Search for the cell housing the specified text and yield its [x, y] center coordinate. 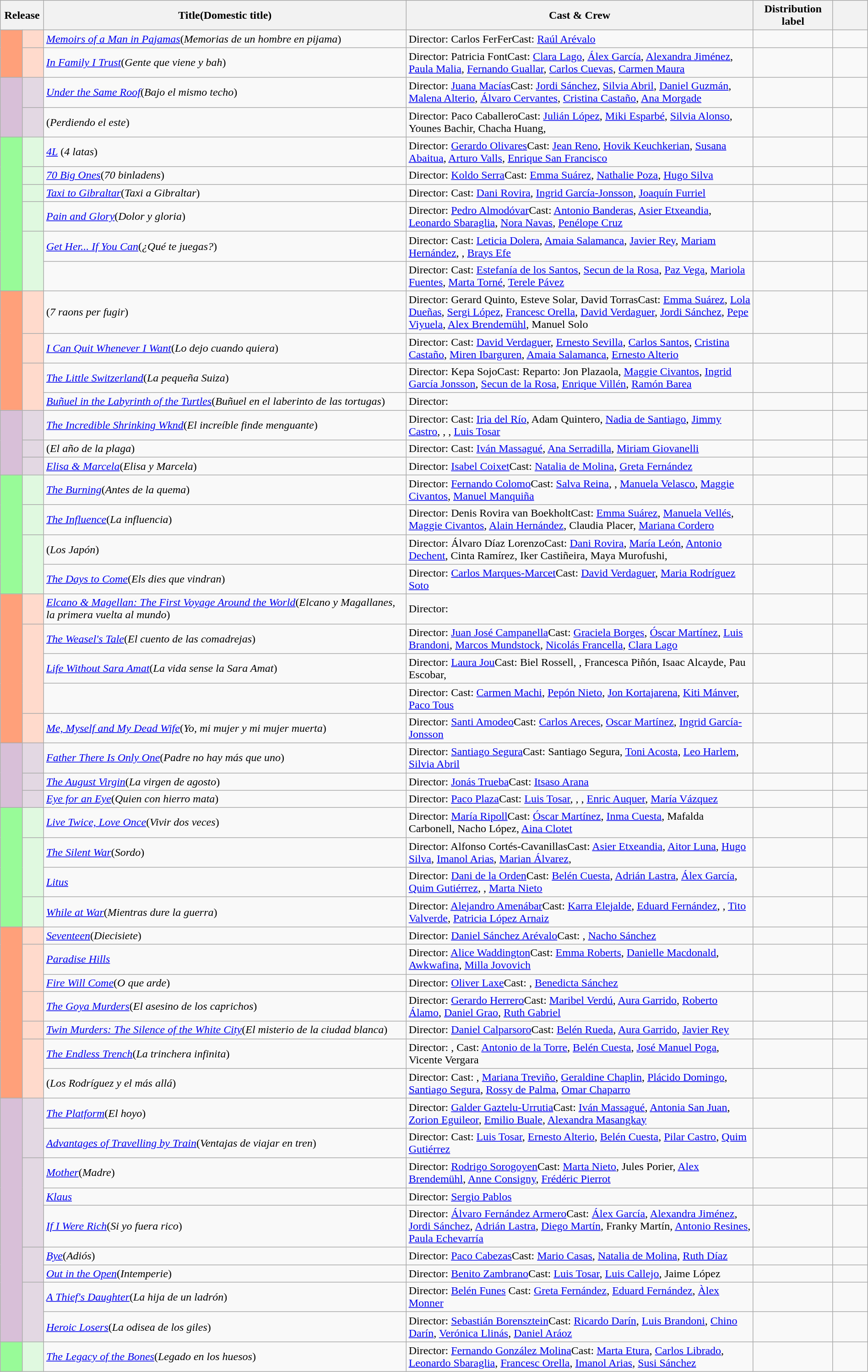
Mother(Madre) [225, 1172]
Director: Laura JouCast: Biel Rossell, , Francesca Piñón, Isaac Alcayde, Pau Escobar, [580, 669]
Me, Myself and My Dead Wife(Yo, mi mujer y mi mujer muerta) [225, 728]
(El año de la plaga) [225, 449]
The Endless Trench(La trinchera infinita) [225, 1053]
The Burning(Antes de la quema) [225, 490]
Director: Cast: Luis Tosar, Ernesto Alterio, Belén Cuesta, Pilar Castro, Quim Gutiérrez [580, 1143]
Out in the Open(Intemperie) [225, 1274]
Twin Murders: The Silence of the White City(El misterio de la ciudad blanca) [225, 1030]
(Los Rodríguez y el más allá) [225, 1083]
Director: Carlos FerFerCast: Raúl Arévalo [580, 39]
Director: Daniel Sánchez ArévaloCast: , Nacho Sánchez [580, 936]
Director: Paco CabezasCast: Mario Casas, Natalia de Molina, Ruth Díaz [580, 1256]
Director: Fernando ColomoCast: Salva Reina, , Manuela Velasco, Maggie Civantos, Manuel Manquiña [580, 490]
The August Virgin(La virgen de agosto) [225, 782]
Director: María RipollCast: Óscar Martínez, Inma Cuesta, Mafalda Carbonell, Nacho López, Aina Clotet [580, 822]
Buñuel in the Labyrinth of the Turtles(Buñuel en el laberinto de las tortugas) [225, 402]
Director: Cast: Iván Massagué, Ana Serradilla, Miriam Giovanelli [580, 449]
I Can Quit Whenever I Want(Lo dejo cuando quiera) [225, 348]
Heroic Losers(La odisea de los giles) [225, 1327]
Father There Is Only One(Padre no hay más que uno) [225, 757]
If I Were Rich(Si yo fuera rico) [225, 1226]
Director: Sergio Pablos [580, 1197]
Director: Paco PlazaCast: Luis Tosar, , , Enric Auquer, María Vázquez [580, 799]
Cast & Crew [580, 16]
The Platform(El hoyo) [225, 1113]
Pain and Glory(Dolor y gloria) [225, 216]
Fire Will Come(O que arde) [225, 983]
Title(Domestic title) [225, 16]
Director: Isabel CoixetCast: Natalia de Molina, Greta Fernández [580, 466]
Director: Paco CaballeroCast: Julián López, Miki Esparbé, Silvia Alonso, Younes Bachir, Chacha Huang, [580, 122]
Get Her... If You Can(¿Qué te juegas?) [225, 246]
In Family I Trust(Gente que viene y bah) [225, 62]
The Days to Come(Els dies que vindran) [225, 579]
Director: Benito ZambranoCast: Luis Tosar, Luis Callejo, Jaime López [580, 1274]
Seventeen(Diecisiete) [225, 936]
Director: Rodrigo SorogoyenCast: Marta Nieto, Jules Porier, Alex Brendemühl, Anne Consigny, Frédéric Pierrot [580, 1172]
The Influence(La influencia) [225, 519]
Director: Alice WaddingtonCast: Emma Roberts, Danielle Macdonald, Awkwafina, Milla Jovovich [580, 959]
Director: Gerardo OlivaresCast: Jean Reno, Hovik Keuchkerian, Susana Abaitua, Arturo Valls, Enrique San Francisco [580, 152]
Director: Carlos Marques-MarcetCast: David Verdaguer, Maria Rodríguez Soto [580, 579]
Release [22, 16]
Director: Oliver LaxeCast: , Benedicta Sánchez [580, 983]
Director: Cast: Carmen Machi, Pepón Nieto, Jon Kortajarena, Kiti Mánver, Paco Tous [580, 698]
The Weasel's Tale(El cuento de las comadrejas) [225, 638]
(Perdiendo el este) [225, 122]
Bye(Adiós) [225, 1256]
Director: Kepa SojoCast: Reparto: Jon Plazaola, Maggie Civantos, Ingrid García Jonsson, Secun de la Rosa, Enrique Villén, Ramón Barea [580, 378]
Director: Patricia FontCast: Clara Lago, Álex García, Alexandra Jiménez, Paula Malia, Fernando Guallar, Carlos Cuevas, Carmen Maura [580, 62]
Director: Cast: , Mariana Treviño, Geraldine Chaplin, Plácido Domingo, Santiago Segura, Rossy de Palma, Omar Chaparro [580, 1083]
Klaus [225, 1197]
Live Twice, Love Once(Vivir dos veces) [225, 822]
Director: Belén Funes Cast: Greta Fernández, Eduard Fernández, Àlex Monner [580, 1297]
Director: Cast: Dani Rovira, Ingrid García-Jonsson, Joaquín Furriel [580, 193]
Distribution label [793, 16]
Director: Álvaro Díaz LorenzoCast: Dani Rovira, María León, Antonio Dechent, Cinta Ramírez, Iker Castiñeira, Maya Murofushi, [580, 550]
Director: Gerardo HerreroCast: Maribel Verdú, Aura Garrido, Roberto Álamo, Daniel Grao, Ruth Gabriel [580, 1007]
(Los Japón) [225, 550]
The Incredible Shrinking Wknd(El increíble finde menguante) [225, 425]
Director: Dani de la OrdenCast: Belén Cuesta, Adrián Lastra, Álex García, Quim Gutiérrez, , Marta Nieto [580, 882]
Director: Juana MacíasCast: Jordi Sánchez, Silvia Abril, Daniel Guzmán, Malena Alterio, Álvaro Cervantes, Cristina Castaño, Ana Morgade [580, 93]
While at War(Mientras dure la guerra) [225, 912]
Taxi to Gibraltar(Taxi a Gibraltar) [225, 193]
Director: Cast: David Verdaguer, Ernesto Sevilla, Carlos Santos, Cristina Castaño, Miren Ibarguren, Amaia Salamanca, Ernesto Alterio [580, 348]
Director: Juan José CampanellaCast: Graciela Borges, Óscar Martínez, Luis Brandoni, Marcos Mundstock, Nicolás Francella, Clara Lago [580, 638]
Director: Alejandro AmenábarCast: Karra Elejalde, Eduard Fernández, , Tito Valverde, Patricia López Arnaiz [580, 912]
Director: Koldo SerraCast: Emma Suárez, Nathalie Poza, Hugo Silva [580, 175]
Life Without Sara Amat(La vida sense la Sara Amat) [225, 669]
Director: , Cast: Antonio de la Torre, Belén Cuesta, José Manuel Poga, Vicente Vergara [580, 1053]
(7 raons per fugir) [225, 312]
Director: Jonás TruebaCast: Itsaso Arana [580, 782]
Under the Same Roof(Bajo el mismo techo) [225, 93]
The Little Switzerland(La pequeña Suiza) [225, 378]
Elcano & Magellan: The First Voyage Around the World(Elcano y Magallanes, la primera vuelta al mundo) [225, 609]
Director: Fernando González MolinaCast: Marta Etura, Carlos Librado, Leonardo Sbaraglia, Francesc Orella, Imanol Arias, Susi Sánchez [580, 1356]
Litus [225, 882]
The Legacy of the Bones(Legado en los huesos) [225, 1356]
Advantages of Travelling by Train(Ventajas de viajar en tren) [225, 1143]
70 Big Ones(70 binladens) [225, 175]
Director: Cast: Estefanía de los Santos, Secun de la Rosa, Paz Vega, Mariola Fuentes, Marta Torné, Terele Pávez [580, 276]
Director: Santi AmodeoCast: Carlos Areces, Oscar Martínez, Ingrid García-Jonsson [580, 728]
4L (4 latas) [225, 152]
Director: Alfonso Cortés-CavanillasCast: Asier Etxeandia, Aitor Luna, Hugo Silva, Imanol Arias, Marian Álvarez, [580, 853]
Elisa & Marcela(Elisa y Marcela) [225, 466]
The Silent War(Sordo) [225, 853]
Eye for an Eye(Quien con hierro mata) [225, 799]
Paradise Hills [225, 959]
Director: Santiago SeguraCast: Santiago Segura, Toni Acosta, Leo Harlem, Silvia Abril [580, 757]
A Thief's Daughter(La hija de un ladrón) [225, 1297]
Director: Galder Gaztelu-UrrutiaCast: Iván Massagué, Antonia San Juan, Zorion Eguileor, Emilio Buale, Alexandra Masangkay [580, 1113]
Director: Pedro AlmodóvarCast: Antonio Banderas, Asier Etxeandia, Leonardo Sbaraglia, Nora Navas, Penélope Cruz [580, 216]
Director: Cast: Leticia Dolera, Amaia Salamanca, Javier Rey, Mariam Hernández, , Brays Efe [580, 246]
Director: Sebastián BorenszteinCast: Ricardo Darín, Luis Brandoni, Chino Darín, Verónica Llinás, Daniel Aráoz [580, 1327]
Director: Cast: Iria del Río, Adam Quintero, Nadia de Santiago, Jimmy Castro, , , Luis Tosar [580, 425]
Director: Daniel CalparsoroCast: Belén Rueda, Aura Garrido, Javier Rey [580, 1030]
Director: Denis Rovira van BoekholtCast: Emma Suárez, Manuela Vellés, Maggie Civantos, Alain Hernández, Claudia Placer, Mariana Cordero [580, 519]
The Goya Murders(El asesino de los caprichos) [225, 1007]
Memoirs of a Man in Pajamas(Memorias de un hombre en pijama) [225, 39]
